Return [X, Y] of the center of cell containing provided text 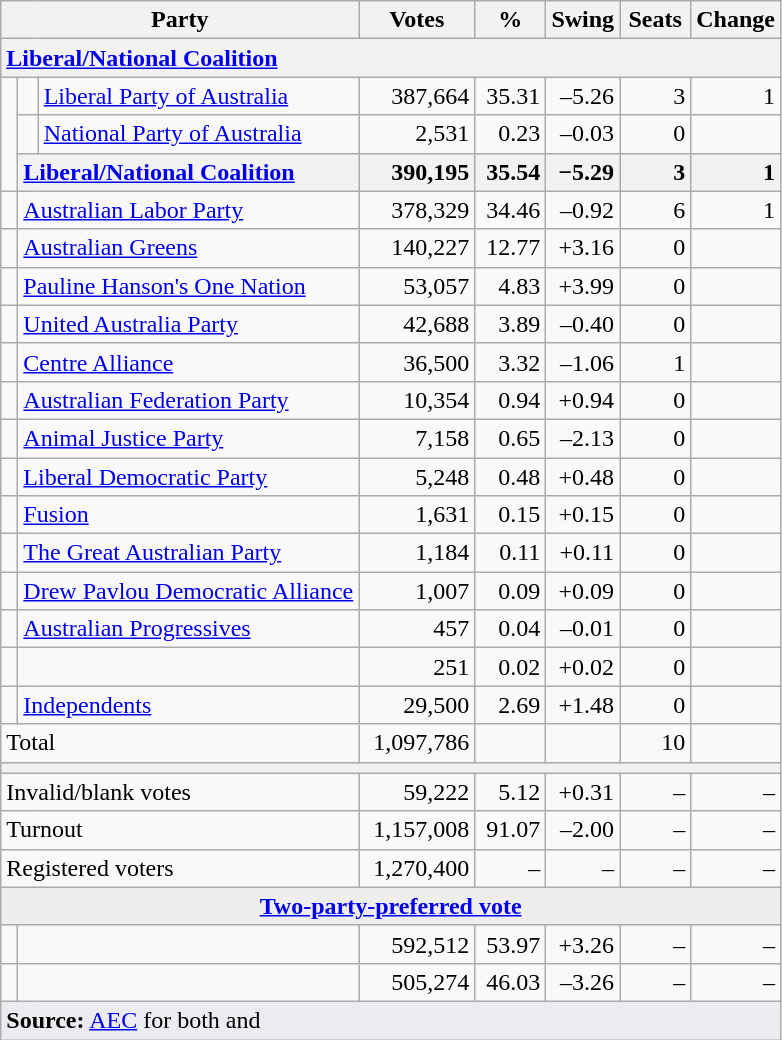
140,227 [417, 248]
4.83 [510, 286]
1,631 [417, 515]
+0.31 [583, 792]
42,688 [417, 324]
6 [656, 210]
35.31 [510, 96]
46.03 [510, 982]
1,007 [417, 591]
Turnout [180, 830]
Two-party-preferred vote [391, 906]
1,097,786 [417, 743]
0.65 [510, 438]
5.12 [510, 792]
505,274 [417, 982]
Australian Progressives [188, 629]
Seats [656, 20]
–0.40 [583, 324]
National Party of Australia [198, 134]
3.89 [510, 324]
Votes [417, 20]
10 [656, 743]
Drew Pavlou Democratic Alliance [188, 591]
+0.48 [583, 477]
–0.03 [583, 134]
Change [736, 20]
Animal Justice Party [188, 438]
7,158 [417, 438]
+1.48 [583, 705]
0.48 [510, 477]
0.94 [510, 400]
0.23 [510, 134]
457 [417, 629]
Australian Federation Party [188, 400]
1,270,400 [417, 868]
0.15 [510, 515]
+0.11 [583, 553]
36,500 [417, 362]
+0.09 [583, 591]
29,500 [417, 705]
91.07 [510, 830]
5,248 [417, 477]
Centre Alliance [188, 362]
Source: AEC for both and [391, 1020]
Invalid/blank votes [180, 792]
+3.16 [583, 248]
592,512 [417, 944]
387,664 [417, 96]
–0.92 [583, 210]
Liberal Party of Australia [198, 96]
Fusion [188, 515]
53,057 [417, 286]
Total [180, 743]
34.46 [510, 210]
Australian Labor Party [188, 210]
+0.15 [583, 515]
1,157,008 [417, 830]
The Great Australian Party [188, 553]
% [510, 20]
Party [180, 20]
–0.01 [583, 629]
12.77 [510, 248]
Swing [583, 20]
Pauline Hanson's One Nation [188, 286]
Liberal Democratic Party [188, 477]
Registered voters [180, 868]
378,329 [417, 210]
10,354 [417, 400]
2,531 [417, 134]
–1.06 [583, 362]
+3.26 [583, 944]
251 [417, 667]
2.69 [510, 705]
Independents [188, 705]
Australian Greens [188, 248]
0.02 [510, 667]
+0.94 [583, 400]
United Australia Party [188, 324]
53.97 [510, 944]
390,195 [417, 172]
+3.99 [583, 286]
0.04 [510, 629]
–2.13 [583, 438]
–5.26 [583, 96]
+0.02 [583, 667]
1,184 [417, 553]
0.09 [510, 591]
35.54 [510, 172]
–3.26 [583, 982]
–2.00 [583, 830]
0.11 [510, 553]
59,222 [417, 792]
−5.29 [583, 172]
3.32 [510, 362]
